Find where the given text appears and provide that cell's center as [X, Y] coordinate. 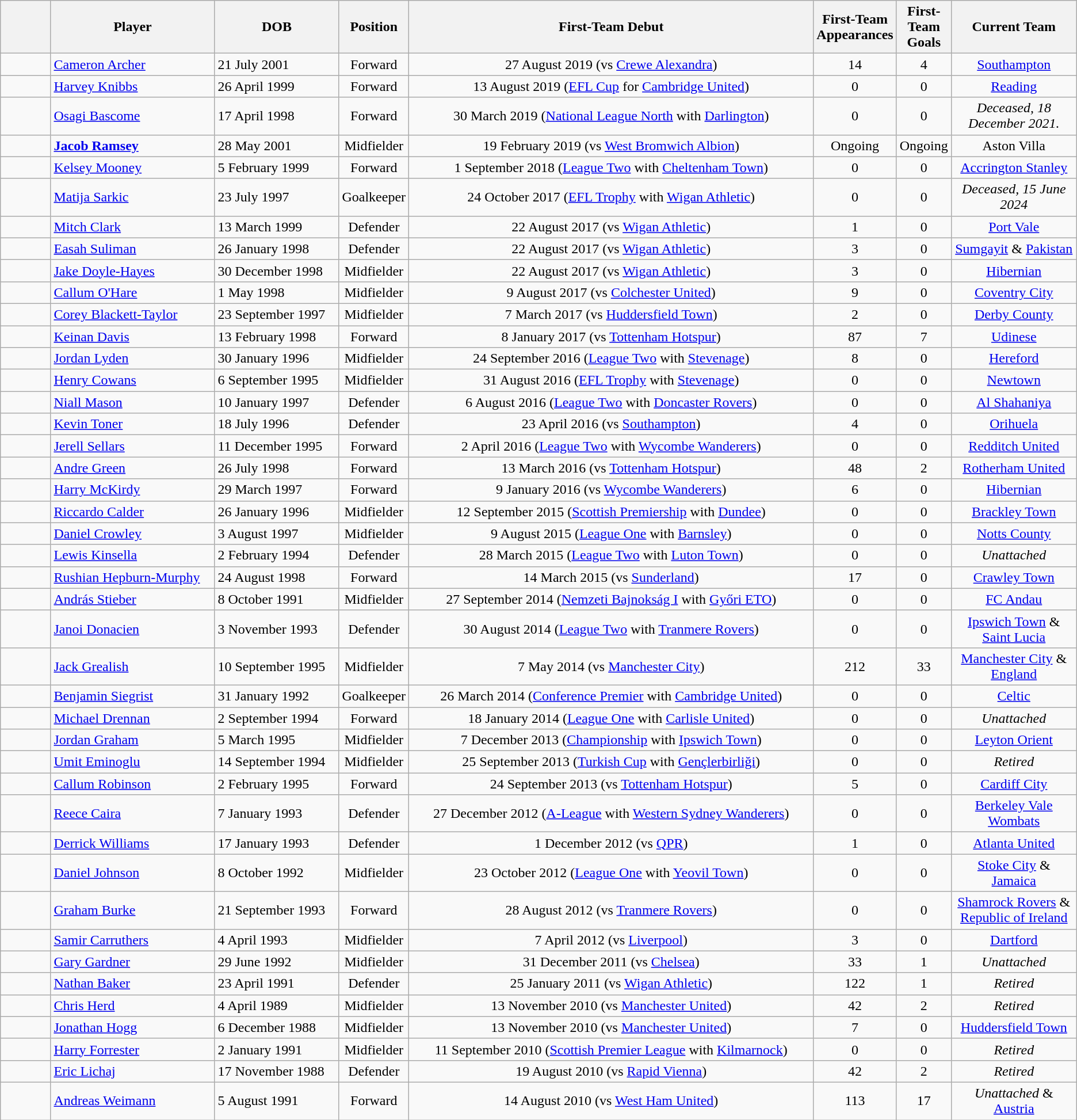
Leyton Orient [1014, 740]
14 [855, 64]
Newtown [1014, 380]
First-Team Debut [611, 27]
Eric Lichaj [132, 1071]
Lewis Kinsella [132, 555]
7 April 2012 (vs Liverpool) [611, 940]
24 August 1998 [277, 577]
2 April 2016 (League Two with Wycombe Wanderers) [611, 446]
Jordan Lyden [132, 359]
21 July 2001 [277, 64]
30 August 2014 (League Two with Tranmere Rovers) [611, 628]
4 April 1993 [277, 940]
Michael Drennan [132, 718]
25 January 2011 (vs Wigan Athletic) [611, 984]
3 August 1997 [277, 534]
Reading [1014, 86]
Daniel Johnson [132, 873]
Harry McKirdy [132, 490]
26 January 1998 [277, 249]
28 August 2012 (vs Tranmere Rovers) [611, 911]
13 March 1999 [277, 227]
Hereford [1014, 359]
Harvey Knibbs [132, 86]
Jacob Ramsey [132, 146]
2 September 1994 [277, 718]
Nathan Baker [132, 984]
11 September 2010 (Scottish Premier League with Kilmarnock) [611, 1049]
1 May 1998 [277, 292]
17 January 1993 [277, 843]
23 July 1997 [277, 197]
23 October 2012 (League One with Yeovil Town) [611, 873]
8 October 1991 [277, 599]
19 August 2010 (vs Rapid Vienna) [611, 1071]
Udinese [1014, 337]
25 September 2013 (Turkish Cup with Gençlerbirliği) [611, 762]
23 April 2016 (vs Southampton) [611, 424]
2 February 1994 [277, 555]
Cardiff City [1014, 784]
29 March 1997 [277, 490]
13 February 1998 [277, 337]
Stoke City & Jamaica [1014, 873]
26 July 1998 [277, 468]
Kelsey Mooney [132, 167]
9 January 2016 (vs Wycombe Wanderers) [611, 490]
Jonathan Hogg [132, 1027]
Cameron Archer [132, 64]
87 [855, 337]
10 January 1997 [277, 402]
2 February 1995 [277, 784]
Samir Carruthers [132, 940]
Osagi Bascome [132, 116]
24 September 2016 (League Two with Stevenage) [611, 359]
3 November 1993 [277, 628]
8 January 2017 (vs Tottenham Hotspur) [611, 337]
Andreas Weimann [132, 1100]
5 February 1999 [277, 167]
Notts County [1014, 534]
4 April 1989 [277, 1005]
8 October 1992 [277, 873]
23 September 1997 [277, 314]
19 February 2019 (vs West Bromwich Albion) [611, 146]
Deceased, 18 December 2021. [1014, 116]
Andre Green [132, 468]
Derby County [1014, 314]
24 September 2013 (vs Tottenham Hotspur) [611, 784]
30 January 1996 [277, 359]
Chris Herd [132, 1005]
Rotherham United [1014, 468]
Al Shahaniya [1014, 402]
17 November 1988 [277, 1071]
12 September 2015 (Scottish Premiership with Dundee) [611, 512]
30 December 1998 [277, 271]
Matija Sarkic [132, 197]
5 March 1995 [277, 740]
Sumgayit & Pakistan [1014, 249]
Position [374, 27]
8 [855, 359]
30 March 2019 (National League North with Darlington) [611, 116]
Ipswich Town & Saint Lucia [1014, 628]
27 August 2019 (vs Crewe Alexandra) [611, 64]
Riccardo Calder [132, 512]
9 [855, 292]
Jerell Sellars [132, 446]
2 January 1991 [277, 1049]
Rushian Hepburn-Murphy [132, 577]
Derrick Williams [132, 843]
31 January 1992 [277, 696]
31 August 2016 (EFL Trophy with Stevenage) [611, 380]
Reece Caira [132, 814]
Graham Burke [132, 911]
First-Team Appearances [855, 27]
24 October 2017 (EFL Trophy with Wigan Athletic) [611, 197]
13 August 2019 (EFL Cup for Cambridge United) [611, 86]
Berkeley Vale Wombats [1014, 814]
Accrington Stanley [1014, 167]
Southampton [1014, 64]
Callum Robinson [132, 784]
Kevin Toner [132, 424]
14 August 2010 (vs West Ham United) [611, 1100]
11 December 1995 [277, 446]
28 May 2001 [277, 146]
Henry Cowans [132, 380]
Jake Doyle-Hayes [132, 271]
27 December 2012 (A-League with Western Sydney Wanderers) [611, 814]
21 September 1993 [277, 911]
Mitch Clark [132, 227]
Celtic [1014, 696]
7 January 1993 [277, 814]
Manchester City & England [1014, 666]
Shamrock Rovers & Republic of Ireland [1014, 911]
Dartford [1014, 940]
7 December 2013 (Championship with Ipswich Town) [611, 740]
Crawley Town [1014, 577]
Harry Forrester [132, 1049]
31 December 2011 (vs Chelsea) [611, 962]
28 March 2015 (League Two with Luton Town) [611, 555]
23 April 1991 [277, 984]
Gary Gardner [132, 962]
18 January 2014 (League One with Carlisle United) [611, 718]
6 December 1988 [277, 1027]
7 May 2014 (vs Manchester City) [611, 666]
122 [855, 984]
Current Team [1014, 27]
Unattached & Austria [1014, 1100]
9 August 2017 (vs Colchester United) [611, 292]
26 March 2014 (Conference Premier with Cambridge United) [611, 696]
Atlanta United [1014, 843]
Coventry City [1014, 292]
Orihuela [1014, 424]
Daniel Crowley [132, 534]
Jordan Graham [132, 740]
FC Andau [1014, 599]
7 March 2017 (vs Huddersfield Town) [611, 314]
Corey Blackett-Taylor [132, 314]
Callum O'Hare [132, 292]
DOB [277, 27]
Jack Grealish [132, 666]
Janoi Donacien [132, 628]
26 April 1999 [277, 86]
6 [855, 490]
Redditch United [1014, 446]
Easah Suliman [132, 249]
Huddersfield Town [1014, 1027]
5 August 1991 [277, 1100]
Niall Mason [132, 402]
Aston Villa [1014, 146]
András Stieber [132, 599]
9 August 2015 (League One with Barnsley) [611, 534]
Keinan Davis [132, 337]
First-Team Goals [924, 27]
14 September 1994 [277, 762]
6 September 1995 [277, 380]
26 January 1996 [277, 512]
1 September 2018 (League Two with Cheltenham Town) [611, 167]
Umit Eminoglu [132, 762]
Port Vale [1014, 227]
14 March 2015 (vs Sunderland) [611, 577]
5 [855, 784]
17 April 1998 [277, 116]
Deceased, 15 June 2024 [1014, 197]
Brackley Town [1014, 512]
6 August 2016 (League Two with Doncaster Rovers) [611, 402]
29 June 1992 [277, 962]
10 September 1995 [277, 666]
13 March 2016 (vs Tottenham Hotspur) [611, 468]
212 [855, 666]
Player [132, 27]
1 December 2012 (vs QPR) [611, 843]
113 [855, 1100]
Benjamin Siegrist [132, 696]
18 July 1996 [277, 424]
27 September 2014 (Nemzeti Bajnokság I with Győri ETO) [611, 599]
48 [855, 468]
